Return (X, Y) of the center of cell containing provided text 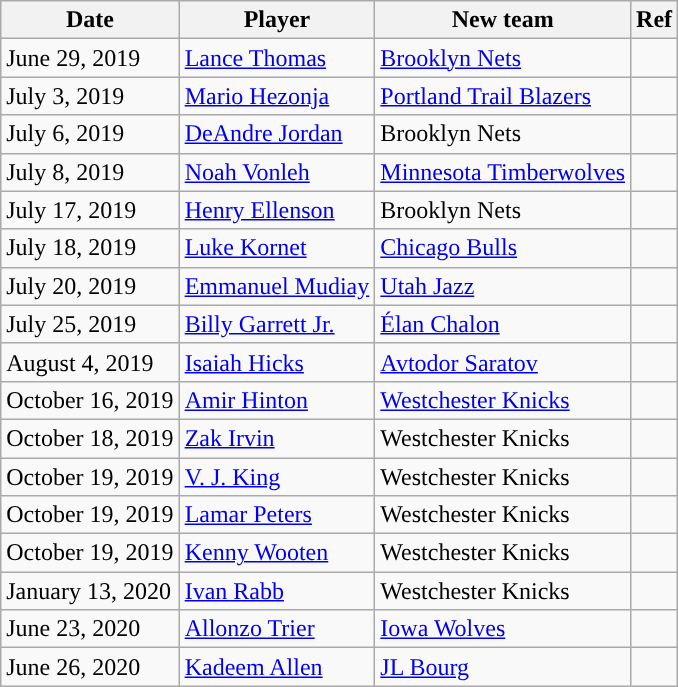
Mario Hezonja (277, 96)
Chicago Bulls (503, 248)
July 18, 2019 (90, 248)
Utah Jazz (503, 286)
Kadeem Allen (277, 667)
Noah Vonleh (277, 172)
October 18, 2019 (90, 438)
Isaiah Hicks (277, 362)
Luke Kornet (277, 248)
Billy Garrett Jr. (277, 324)
Lamar Peters (277, 515)
Minnesota Timberwolves (503, 172)
DeAndre Jordan (277, 134)
Henry Ellenson (277, 210)
Player (277, 20)
Lance Thomas (277, 58)
January 13, 2020 (90, 591)
July 8, 2019 (90, 172)
August 4, 2019 (90, 362)
Amir Hinton (277, 400)
Ivan Rabb (277, 591)
July 20, 2019 (90, 286)
Ref (654, 20)
October 16, 2019 (90, 400)
June 29, 2019 (90, 58)
June 23, 2020 (90, 629)
July 3, 2019 (90, 96)
Allonzo Trier (277, 629)
Iowa Wolves (503, 629)
July 6, 2019 (90, 134)
Emmanuel Mudiay (277, 286)
Élan Chalon (503, 324)
June 26, 2020 (90, 667)
Kenny Wooten (277, 553)
Avtodor Saratov (503, 362)
JL Bourg (503, 667)
Portland Trail Blazers (503, 96)
New team (503, 20)
July 25, 2019 (90, 324)
V. J. King (277, 477)
Zak Irvin (277, 438)
July 17, 2019 (90, 210)
Date (90, 20)
